Identify which cell holds the provided text, then report its [X, Y] central coordinate. 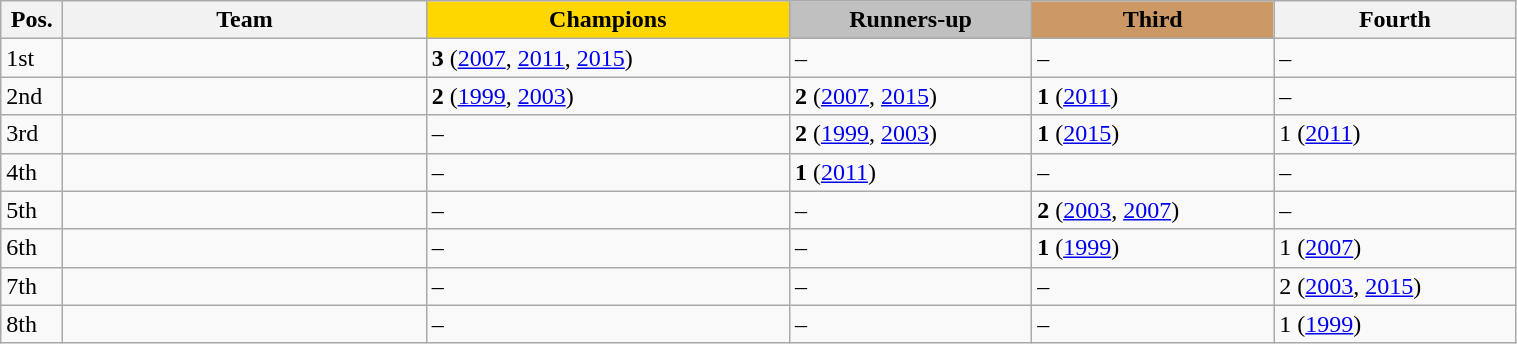
1st [32, 58]
2 (2003, 2015) [1395, 286]
3rd [32, 134]
Champions [608, 20]
7th [32, 286]
2nd [32, 96]
8th [32, 324]
1 (2007) [1395, 248]
2 (2003, 2007) [1153, 210]
Team [244, 20]
6th [32, 248]
Pos. [32, 20]
Third [1153, 20]
4th [32, 172]
3 (2007, 2011, 2015) [608, 58]
5th [32, 210]
Runners-up [910, 20]
Fourth [1395, 20]
2 (2007, 2015) [910, 96]
1 (2015) [1153, 134]
